Extract the [x, y] coordinate from the center of the cell holding the provided text.  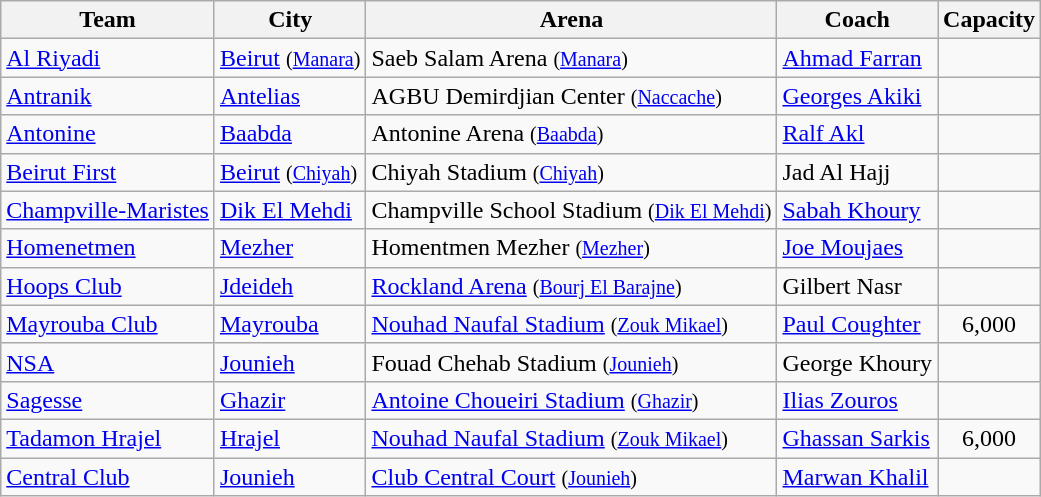
Saeb Salam Arena (Manara) [572, 58]
AGBU Demirdjian Center (Naccache) [572, 96]
Dik El Mehdi [290, 210]
Arena [572, 20]
Homentmen Mezher (Mezher) [572, 248]
Mayrouba [290, 324]
Marwan Khalil [858, 477]
Beirut First [108, 172]
Sabah Khoury [858, 210]
Ilias Zouros [858, 400]
Capacity [990, 20]
Rockland Arena (Bourj El Barajne) [572, 286]
Jdeideh [290, 286]
Al Riyadi [108, 58]
Baabda [290, 134]
Joe Moujaes [858, 248]
Ghazir [290, 400]
Antelias [290, 96]
Champville School Stadium (Dik El Mehdi) [572, 210]
Ralf Akl [858, 134]
Mayrouba Club [108, 324]
Homenetmen [108, 248]
Team [108, 20]
Beirut (Chiyah) [290, 172]
NSA [108, 362]
Antonine [108, 134]
Antranik [108, 96]
Central Club [108, 477]
Tadamon Hrajel [108, 438]
Paul Coughter [858, 324]
Ghassan Sarkis [858, 438]
Jad Al Hajj [858, 172]
Club Central Court (Jounieh) [572, 477]
Beirut (Manara) [290, 58]
Antonine Arena (Baabda) [572, 134]
George Khoury [858, 362]
Hoops Club [108, 286]
Fouad Chehab Stadium (Jounieh) [572, 362]
Champville-Maristes [108, 210]
Ahmad Farran [858, 58]
City [290, 20]
Chiyah Stadium (Chiyah) [572, 172]
Gilbert Nasr [858, 286]
Antoine Choueiri Stadium (Ghazir) [572, 400]
Hrajel [290, 438]
Georges Akiki [858, 96]
Mezher [290, 248]
Coach [858, 20]
Sagesse [108, 400]
